Output the [X, Y] coordinate of the center of the cell containing the given text.  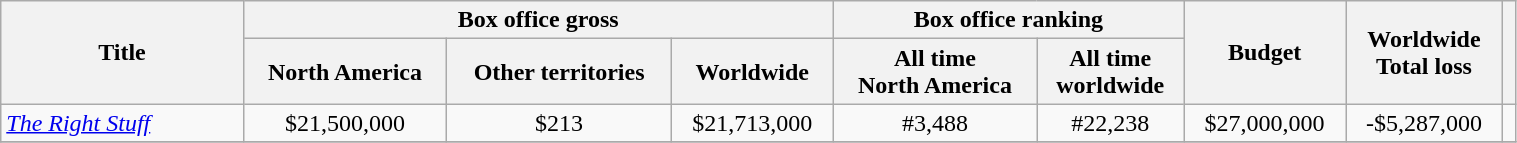
#3,488 [935, 123]
$213 [559, 123]
-$5,287,000 [1424, 123]
Title [122, 52]
All time worldwide [1110, 72]
The Right Stuff [122, 123]
Worldwide Total loss [1424, 52]
Box office gross [538, 20]
$21,500,000 [345, 123]
Box office ranking [1008, 20]
Other territories [559, 72]
Budget [1265, 52]
North America [345, 72]
$21,713,000 [752, 123]
Worldwide [752, 72]
$27,000,000 [1265, 123]
All time North America [935, 72]
#22,238 [1110, 123]
